Capture the cell that displays the provided text and extract its (x, y) central coordinate. 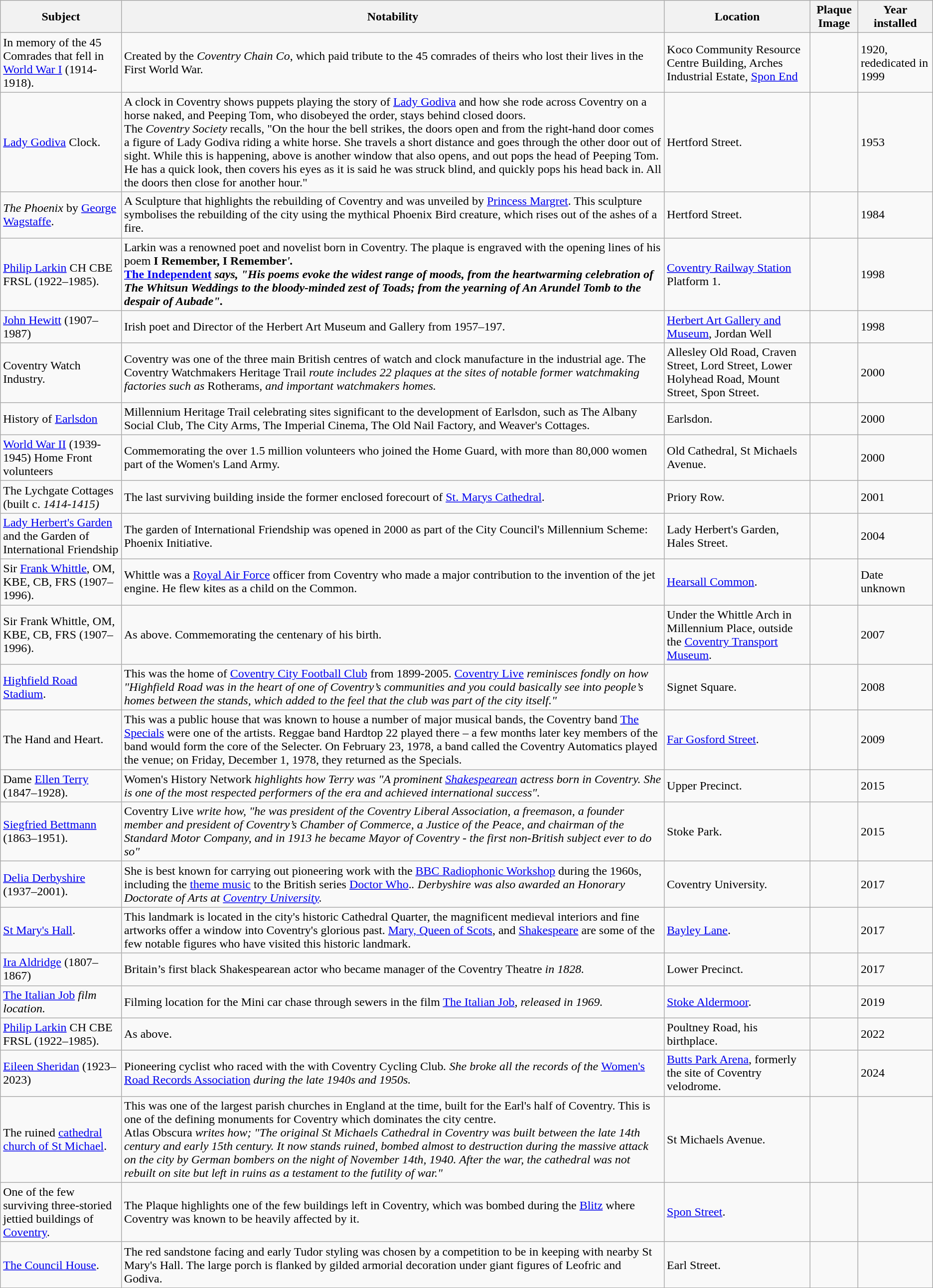
Highfield Road Stadium. (61, 687)
Poultney Road, his birthplace. (738, 1034)
2007 (895, 635)
Eileen Sheridan (1923–2023) (61, 1073)
Old Cathedral, St Michaels Avenue. (738, 458)
1953 (895, 142)
Signet Square. (738, 687)
Ira Aldridge (1807–1867) (61, 969)
Allesley Old Road, Craven Street, Lord Street, Lower Holyhead Road, Mount Street, Spon Street. (738, 373)
2004 (895, 536)
Year installed (895, 17)
Lower Precinct. (738, 969)
Lady Herbert's Garden and the Garden of International Friendship (61, 536)
1984 (895, 215)
St Michaels Avenue. (738, 1139)
One of the few surviving three-storied jettied buildings of Coventry. (61, 1212)
Butts Park Arena, formerly the site of Coventry velodrome. (738, 1073)
2022 (895, 1034)
Upper Precinct. (738, 786)
Lady Godiva Clock. (61, 142)
Lady Herbert's Garden, Hales Street. (738, 536)
Filming location for the Mini car chase through sewers in the film The Italian Job, released in 1969. (393, 1002)
Far Gosford Street. (738, 740)
Siegfried Bettmann (1863–1951). (61, 831)
The Italian Job film location. (61, 1002)
Coventry University. (738, 884)
Bayley Lane. (738, 930)
Commemorating the over 1.5 million volunteers who joined the Home Guard, with more than 80,000 women part of the Women's Land Army. (393, 458)
Stoke Park. (738, 831)
Hearsall Common. (738, 582)
As above. (393, 1034)
Earlsdon. (738, 419)
St Mary's Hall. (61, 930)
World War II (1939-1945) Home Front volunteers (61, 458)
Date unknown (895, 582)
John Hewitt (1907–1987) (61, 327)
2019 (895, 1002)
Herbert Art Gallery and Museum, Jordan Well (738, 327)
The Phoenix by George Wagstaffe. (61, 215)
Plaque Image (834, 17)
Dame Ellen Terry (1847–1928). (61, 786)
The Lychgate Cottages (built c. 1414-1415) (61, 496)
Coventry Railway Station Platform 1. (738, 274)
1920, rededicated in 1999 (895, 63)
Stoke Aldermoor. (738, 1002)
Under the Whittle Arch in Millennium Place, outside the Coventry Transport Museum. (738, 635)
Koco Community Resource Centre Building, Arches Industrial Estate, Spon End (738, 63)
Irish poet and Director of the Herbert Art Museum and Gallery from 1957–197. (393, 327)
Spon Street. (738, 1212)
As above. Commemorating the centenary of his birth. (393, 635)
2009 (895, 740)
Britain’s first black Shakespearean actor who became manager of the Coventry Theatre in 1828. (393, 969)
Delia Derbyshire (1937–2001). (61, 884)
The Hand and Heart. (61, 740)
2008 (895, 687)
The last surviving building inside the former enclosed forecourt of St. Marys Cathedral. (393, 496)
Location (738, 17)
2024 (895, 1073)
The Council House. (61, 1265)
Subject (61, 17)
Notability (393, 17)
The ruined cathedral church of St Michael. (61, 1139)
Priory Row. (738, 496)
2001 (895, 496)
In memory of the 45 Comrades that fell in World War I (1914-1918). (61, 63)
Coventry Watch Industry. (61, 373)
Created by the Coventry Chain Co, which paid tribute to the 45 comrades of theirs who lost their lives in the First World War. (393, 63)
The garden of International Friendship was opened in 2000 as part of the City Council's Millennium Scheme: Phoenix Initiative. (393, 536)
History of Earlsdon (61, 419)
Earl Street. (738, 1265)
